For the text-containing cell, return its midpoint in [x, y] coordinate format. 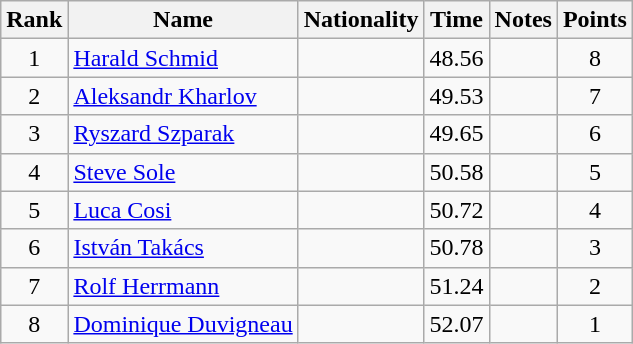
Ryszard Szparak [183, 134]
50.78 [456, 248]
Steve Sole [183, 172]
Dominique Duvigneau [183, 324]
Points [594, 20]
49.53 [456, 96]
Rank [34, 20]
Harald Schmid [183, 58]
Aleksandr Kharlov [183, 96]
Time [456, 20]
Luca Cosi [183, 210]
Nationality [361, 20]
51.24 [456, 286]
50.58 [456, 172]
István Takács [183, 248]
Name [183, 20]
52.07 [456, 324]
49.65 [456, 134]
Notes [523, 20]
Rolf Herrmann [183, 286]
50.72 [456, 210]
48.56 [456, 58]
